Return the [X, Y] coordinate for the center point of the cell that contains the specified text.  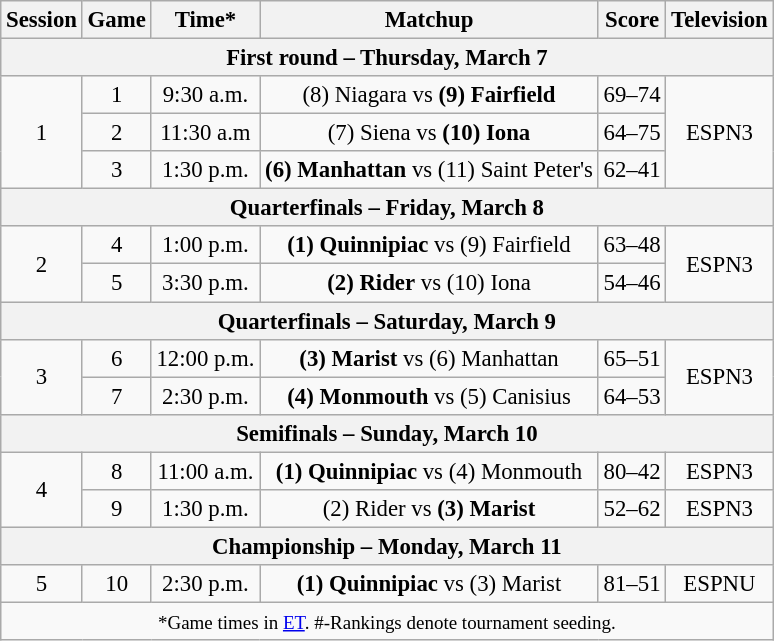
63–48 [632, 245]
Television [720, 20]
10 [116, 584]
64–75 [632, 133]
(2) Rider vs (3) Marist [429, 509]
(4) Monmouth vs (5) Canisius [429, 396]
(2) Rider vs (10) Iona [429, 283]
52–62 [632, 509]
(7) Siena vs (10) Iona [429, 133]
(1) Quinnipiac vs (3) Marist [429, 584]
Game [116, 20]
65–51 [632, 358]
Quarterfinals – Friday, March 8 [387, 208]
7 [116, 396]
(8) Niagara vs (9) Fairfield [429, 95]
First round – Thursday, March 7 [387, 58]
Matchup [429, 20]
Score [632, 20]
Time* [206, 20]
81–51 [632, 584]
(1) Quinnipiac vs (4) Monmouth [429, 471]
Semifinals – Sunday, March 10 [387, 433]
8 [116, 471]
Session [42, 20]
69–74 [632, 95]
(3) Marist vs (6) Manhattan [429, 358]
54–46 [632, 283]
80–42 [632, 471]
(6) Manhattan vs (11) Saint Peter's [429, 170]
1:00 p.m. [206, 245]
11:00 a.m. [206, 471]
6 [116, 358]
*Game times in ET. #-Rankings denote tournament seeding. [387, 621]
9:30 a.m. [206, 95]
3:30 p.m. [206, 283]
(1) Quinnipiac vs (9) Fairfield [429, 245]
Championship – Monday, March 11 [387, 546]
11:30 a.m [206, 133]
Quarterfinals – Saturday, March 9 [387, 321]
ESPNU [720, 584]
62–41 [632, 170]
9 [116, 509]
64–53 [632, 396]
12:00 p.m. [206, 358]
